Detect which cell encompasses the target text, then output its [X, Y] center coordinate. 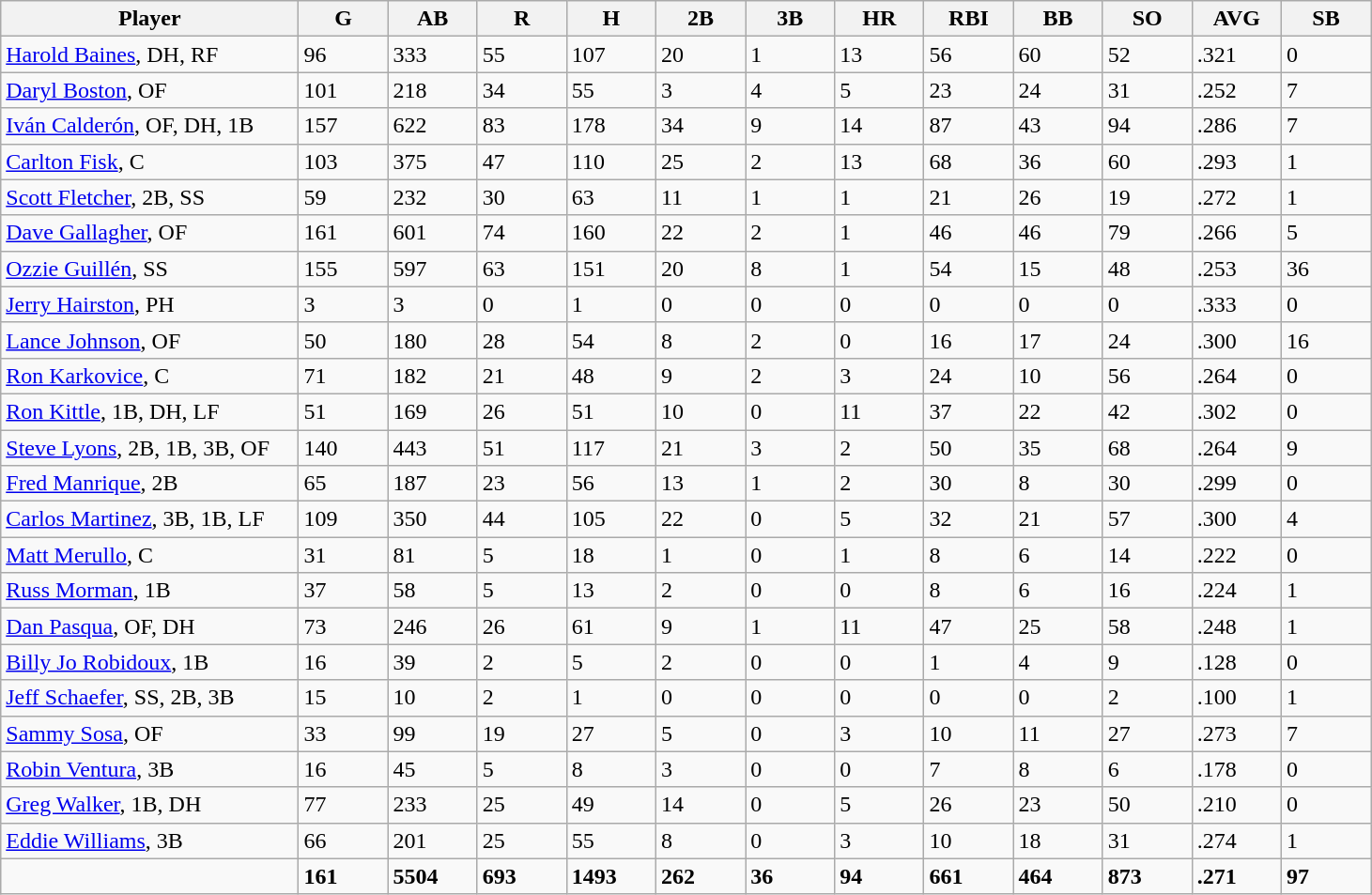
.266 [1236, 233]
77 [344, 805]
.224 [1236, 591]
597 [432, 269]
Harold Baines, DH, RF [150, 54]
218 [432, 90]
.274 [1236, 841]
73 [344, 626]
AVG [1236, 19]
178 [610, 126]
.286 [1236, 126]
155 [344, 269]
Carlos Martinez, 3B, 1B, LF [150, 519]
44 [522, 519]
.128 [1236, 662]
160 [610, 233]
17 [1057, 340]
109 [344, 519]
107 [610, 54]
Billy Jo Robidoux, 1B [150, 662]
375 [432, 162]
71 [344, 376]
.293 [1236, 162]
HR [879, 19]
Ron Kittle, 1B, DH, LF [150, 411]
117 [610, 448]
169 [432, 411]
.333 [1236, 304]
Ron Karkovice, C [150, 376]
.252 [1236, 90]
601 [432, 233]
42 [1148, 411]
232 [432, 197]
Greg Walker, 1B, DH [150, 805]
246 [432, 626]
61 [610, 626]
H [610, 19]
Matt Merullo, C [150, 555]
52 [1148, 54]
Ozzie Guillén, SS [150, 269]
262 [701, 876]
873 [1148, 876]
103 [344, 162]
83 [522, 126]
Jeff Schaefer, SS, 2B, 3B [150, 698]
.253 [1236, 269]
350 [432, 519]
AB [432, 19]
65 [344, 484]
57 [1148, 519]
157 [344, 126]
Eddie Williams, 3B [150, 841]
33 [344, 733]
333 [432, 54]
79 [1148, 233]
Fred Manrique, 2B [150, 484]
RBI [969, 19]
G [344, 19]
Jerry Hairston, PH [150, 304]
180 [432, 340]
43 [1057, 126]
187 [432, 484]
Player [150, 19]
1493 [610, 876]
.273 [1236, 733]
.272 [1236, 197]
81 [432, 555]
443 [432, 448]
.299 [1236, 484]
.210 [1236, 805]
Scott Fletcher, 2B, SS [150, 197]
233 [432, 805]
Steve Lyons, 2B, 1B, 3B, OF [150, 448]
49 [610, 805]
74 [522, 233]
BB [1057, 19]
96 [344, 54]
.222 [1236, 555]
.321 [1236, 54]
97 [1326, 876]
35 [1057, 448]
Russ Morman, 1B [150, 591]
Daryl Boston, OF [150, 90]
.271 [1236, 876]
99 [432, 733]
Sammy Sosa, OF [150, 733]
661 [969, 876]
59 [344, 197]
464 [1057, 876]
622 [432, 126]
3B [791, 19]
Lance Johnson, OF [150, 340]
45 [432, 769]
R [522, 19]
105 [610, 519]
.178 [1236, 769]
66 [344, 841]
182 [432, 376]
.302 [1236, 411]
Robin Ventura, 3B [150, 769]
140 [344, 448]
32 [969, 519]
SB [1326, 19]
201 [432, 841]
.248 [1236, 626]
5504 [432, 876]
87 [969, 126]
Dave Gallagher, OF [150, 233]
28 [522, 340]
110 [610, 162]
Dan Pasqua, OF, DH [150, 626]
2B [701, 19]
SO [1148, 19]
.100 [1236, 698]
693 [522, 876]
101 [344, 90]
151 [610, 269]
Iván Calderón, OF, DH, 1B [150, 126]
39 [432, 662]
Carlton Fisk, C [150, 162]
